Return [x, y] of the center of cell containing provided text 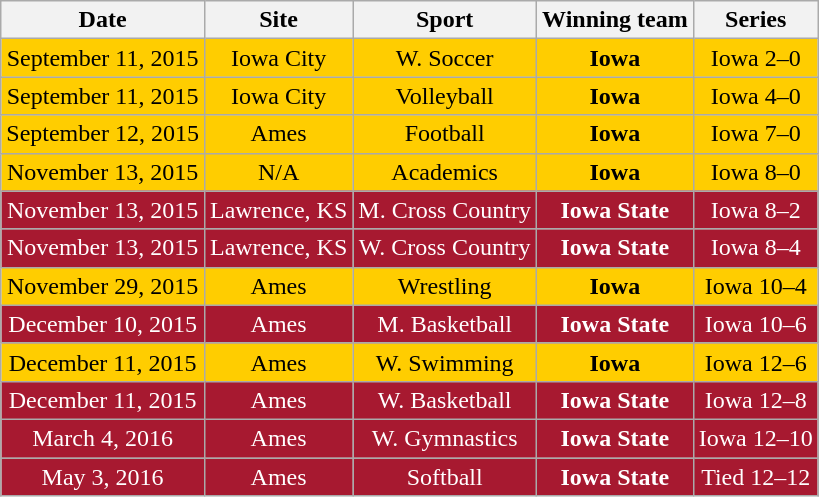
Series [756, 20]
W. Swimming [445, 362]
N/A [278, 172]
Date [103, 20]
September 12, 2015 [103, 134]
Iowa 12–6 [756, 362]
W. Soccer [445, 58]
Iowa 12–8 [756, 400]
March 4, 2016 [103, 438]
Sport [445, 20]
Softball [445, 477]
Volleyball [445, 96]
Wrestling [445, 286]
W. Basketball [445, 400]
Winning team [616, 20]
Tied 12–12 [756, 477]
M. Basketball [445, 324]
Iowa 8–4 [756, 248]
Iowa 8–0 [756, 172]
November 29, 2015 [103, 286]
Iowa 7–0 [756, 134]
May 3, 2016 [103, 477]
Site [278, 20]
Iowa 8–2 [756, 210]
December 10, 2015 [103, 324]
Football [445, 134]
Iowa 4–0 [756, 96]
M. Cross Country [445, 210]
W. Cross Country [445, 248]
Iowa 10–6 [756, 324]
Academics [445, 172]
W. Gymnastics [445, 438]
Iowa 10–4 [756, 286]
Iowa 12–10 [756, 438]
Iowa 2–0 [756, 58]
